Capture the cell that displays the provided text and extract its [x, y] central coordinate. 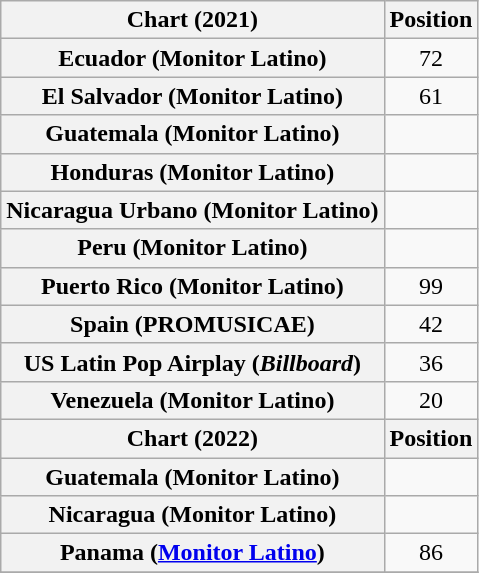
Peru (Monitor Latino) [192, 248]
99 [431, 286]
Panama (Monitor Latino) [192, 553]
86 [431, 553]
Spain (PROMUSICAE) [192, 324]
Ecuador (Monitor Latino) [192, 58]
Nicaragua (Monitor Latino) [192, 515]
Nicaragua Urbano (Monitor Latino) [192, 210]
Chart (2022) [192, 438]
US Latin Pop Airplay (Billboard) [192, 362]
36 [431, 362]
El Salvador (Monitor Latino) [192, 96]
61 [431, 96]
Honduras (Monitor Latino) [192, 172]
20 [431, 400]
42 [431, 324]
Chart (2021) [192, 20]
Venezuela (Monitor Latino) [192, 400]
72 [431, 58]
Puerto Rico (Monitor Latino) [192, 286]
